From the cell containing the given text, extract its center point as (x, y) coordinate. 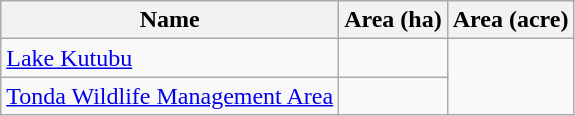
Area (ha) (394, 20)
Lake Kutubu (170, 58)
Tonda Wildlife Management Area (170, 96)
Area (acre) (510, 20)
Name (170, 20)
